From the cell containing the given text, extract its center point as (x, y) coordinate. 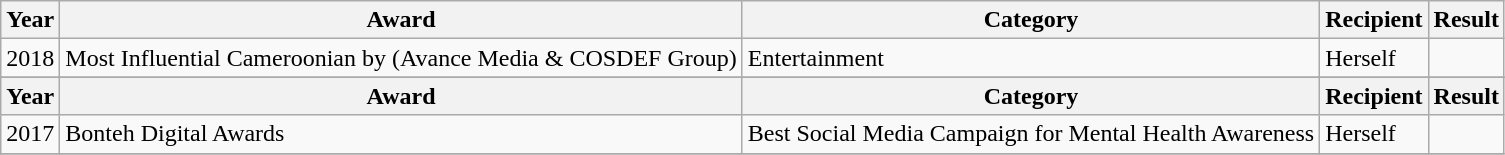
Most Influential Cameroonian by (Avance Media & COSDEF Group) (401, 58)
Best Social Media Campaign for Mental Health Awareness (1030, 134)
2018 (30, 58)
Entertainment (1030, 58)
2017 (30, 134)
Bonteh Digital Awards (401, 134)
